Return the (x, y) coordinate for the center point of the cell that contains the specified text.  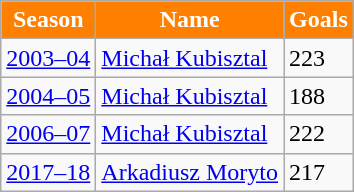
2006–07 (48, 134)
223 (319, 58)
2017–18 (48, 172)
2003–04 (48, 58)
Name (190, 20)
222 (319, 134)
Goals (319, 20)
Season (48, 20)
Arkadiusz Moryto (190, 172)
2004–05 (48, 96)
217 (319, 172)
188 (319, 96)
